From the cell containing the given text, extract its center point as [X, Y] coordinate. 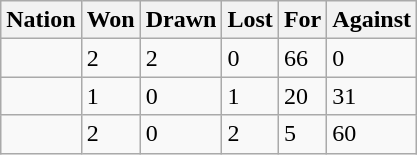
Against [372, 20]
Lost [250, 20]
5 [302, 134]
For [302, 20]
60 [372, 134]
Drawn [181, 20]
31 [372, 96]
66 [302, 58]
Won [110, 20]
Nation [41, 20]
20 [302, 96]
